Pinpoint the cell where the given text exists, returning its [x, y] midpoint coordinate. 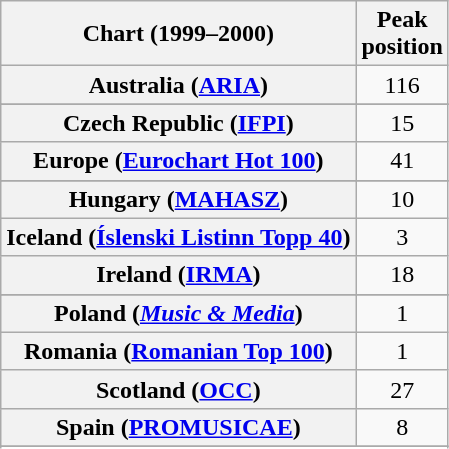
Romania (Romanian Top 100) [178, 351]
Czech Republic (IFPI) [178, 123]
Europe (Eurochart Hot 100) [178, 161]
Iceland (Íslenski Listinn Topp 40) [178, 237]
Spain (PROMUSICAE) [178, 427]
10 [402, 199]
Scotland (OCC) [178, 389]
Ireland (IRMA) [178, 275]
Poland (Music & Media) [178, 313]
116 [402, 85]
Chart (1999–2000) [178, 34]
41 [402, 161]
8 [402, 427]
3 [402, 237]
Hungary (MAHASZ) [178, 199]
27 [402, 389]
15 [402, 123]
Peakposition [402, 34]
Australia (ARIA) [178, 85]
18 [402, 275]
